Pinpoint the cell where the given text exists, returning its (X, Y) midpoint coordinate. 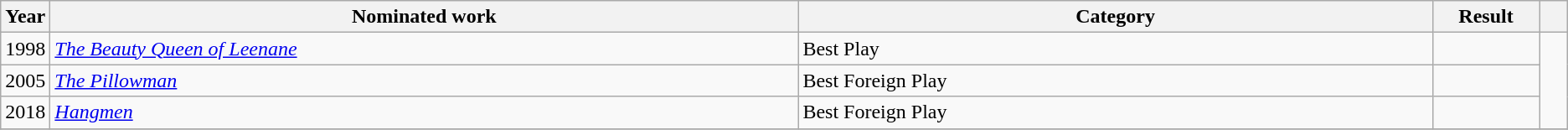
The Pillowman (424, 81)
Year (25, 17)
Best Play (1116, 49)
1998 (25, 49)
Result (1486, 17)
Hangmen (424, 112)
2018 (25, 112)
Nominated work (424, 17)
2005 (25, 81)
Category (1116, 17)
The Beauty Queen of Leenane (424, 49)
